Provide the (x, y) coordinate of the cell's center where the given text is located.  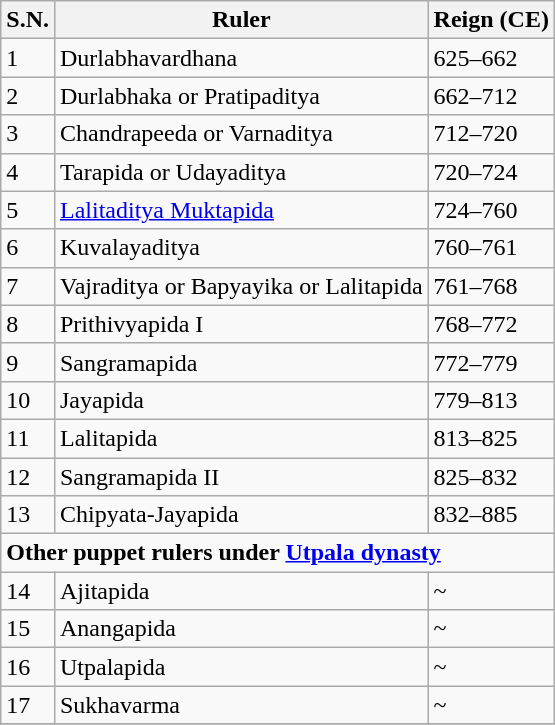
Reign (CE) (491, 20)
Durlabhaka or Pratipaditya (241, 96)
Ruler (241, 20)
724–760 (491, 210)
S.N. (28, 20)
Kuvalayaditya (241, 248)
6 (28, 248)
625–662 (491, 58)
662–712 (491, 96)
761–768 (491, 286)
3 (28, 134)
Chandrapeeda or Varnaditya (241, 134)
12 (28, 477)
768–772 (491, 324)
Utpalapida (241, 667)
5 (28, 210)
Vajraditya or Bapyayika or Lalitapida (241, 286)
2 (28, 96)
813–825 (491, 438)
Sukhavarma (241, 705)
Lalitapida (241, 438)
720–724 (491, 172)
14 (28, 591)
Tarapida or Udayaditya (241, 172)
832–885 (491, 515)
11 (28, 438)
Anangapida (241, 629)
13 (28, 515)
1 (28, 58)
760–761 (491, 248)
Chipyata-Jayapida (241, 515)
Other puppet rulers under Utpala dynasty (278, 553)
15 (28, 629)
712–720 (491, 134)
Ajitapida (241, 591)
17 (28, 705)
Lalitaditya Muktapida (241, 210)
4 (28, 172)
7 (28, 286)
Sangramapida II (241, 477)
9 (28, 362)
825–832 (491, 477)
8 (28, 324)
Sangramapida (241, 362)
779–813 (491, 400)
Prithivyapida I (241, 324)
16 (28, 667)
772–779 (491, 362)
Jayapida (241, 400)
10 (28, 400)
Durlabhavardhana (241, 58)
